Scan for the cell matching the given text and deliver its (x, y) coordinate at center. 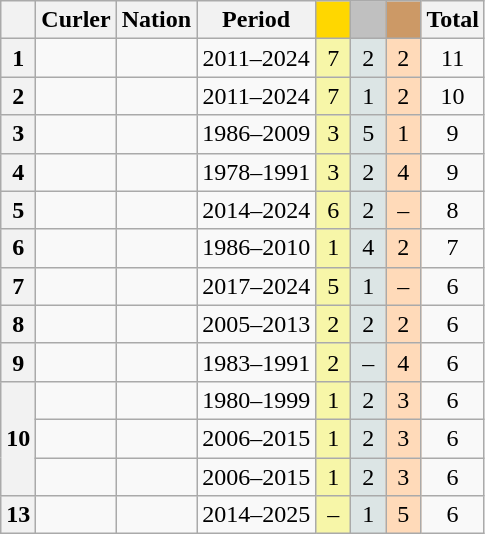
Total (453, 20)
1983–1991 (256, 362)
Nation (156, 20)
11 (453, 58)
2014–2025 (256, 515)
1986–2009 (256, 134)
2014–2024 (256, 210)
Curler (76, 20)
1986–2010 (256, 248)
Period (256, 20)
1978–1991 (256, 172)
2017–2024 (256, 286)
13 (18, 515)
2005–2013 (256, 324)
1980–1999 (256, 400)
